Locate the cell with the specified text and output its (X, Y) center coordinate. 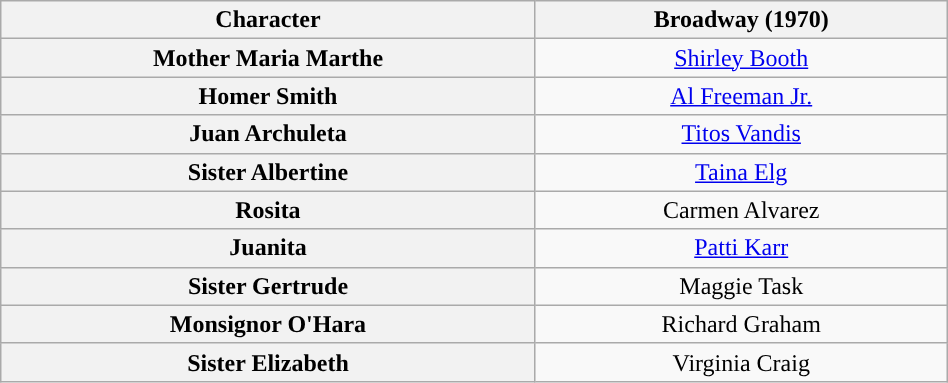
Maggie Task (741, 286)
Richard Graham (741, 324)
Carmen Alvarez (741, 210)
Titos Vandis (741, 134)
Monsignor O'Hara (268, 324)
Patti Karr (741, 248)
Juanita (268, 248)
Sister Elizabeth (268, 362)
Shirley Booth (741, 58)
Mother Maria Marthe (268, 58)
Rosita (268, 210)
Taina Elg (741, 172)
Sister Gertrude (268, 286)
Sister Albertine (268, 172)
Juan Archuleta (268, 134)
Broadway (1970) (741, 20)
Homer Smith (268, 96)
Virginia Craig (741, 362)
Character (268, 20)
Al Freeman Jr. (741, 96)
